Capture the cell that displays the provided text and extract its (x, y) central coordinate. 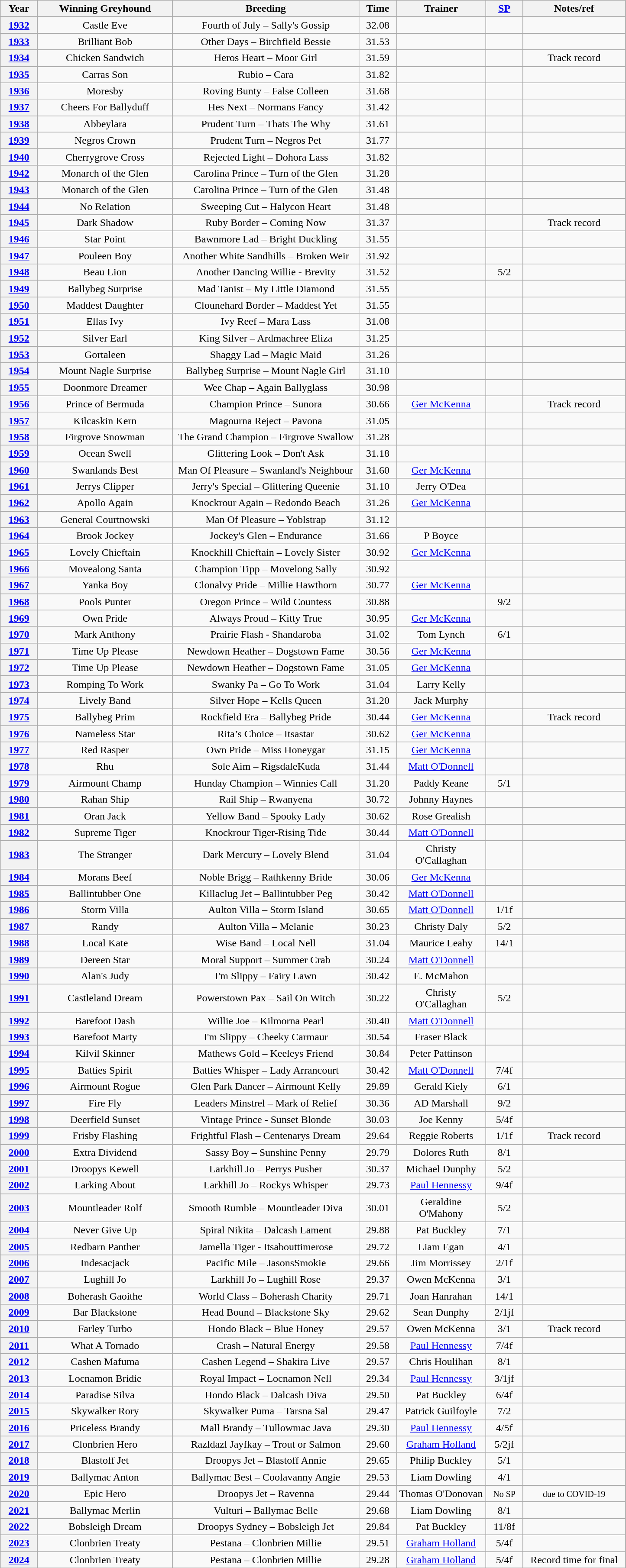
2016 (19, 1428)
1945 (19, 223)
Ivy Reef – Mara Lass (266, 322)
30.98 (378, 387)
29.66 (378, 1263)
Peter Pattinson (441, 1054)
Dark Mercury – Lovely Blend (266, 855)
Own Pride (105, 618)
Shaggy Lad – Magic Maid (266, 355)
2017 (19, 1444)
2007 (19, 1279)
Blastoff Jet (105, 1461)
SP (504, 9)
I'm Slippy – Cheeky Carmaur (266, 1037)
1954 (19, 371)
Rail Ship – Rwanyena (266, 800)
1953 (19, 355)
Bawnmore Lad – Bright Duckling (266, 239)
Farley Turbo (105, 1329)
Oran Jack (105, 816)
1963 (19, 519)
31.15 (378, 750)
1979 (19, 783)
Pouleen Boy (105, 256)
Chris Houlihan (441, 1362)
Droopys Kewell (105, 1169)
Cashen Legend – Shakira Live (266, 1362)
1955 (19, 387)
31.02 (378, 635)
Thomas O'Donovan (441, 1494)
Maurice Leahy (441, 943)
1996 (19, 1087)
Yanka Boy (105, 585)
1934 (19, 58)
Tom Lynch (441, 635)
29.68 (378, 1510)
30.77 (378, 585)
Man Of Pleasure – Swanland's Neighbour (266, 470)
Jerry's Special – Glittering Queenie (266, 487)
2014 (19, 1395)
1994 (19, 1054)
9/4f (504, 1185)
Mall Brandy – Tullowmac Java (266, 1428)
Cheers For Ballyduff (105, 107)
30.40 (378, 1020)
Boherash Gaoithe (105, 1296)
Jack Murphy (441, 700)
2004 (19, 1230)
31.60 (378, 470)
29.28 (378, 1560)
30.65 (378, 910)
Trainer (441, 9)
Firgrove Snowman (105, 437)
3/1jf (504, 1378)
1936 (19, 91)
E. McMahon (441, 976)
Locnamon Bridie (105, 1378)
Vintage Prince - Sunset Blonde (266, 1120)
1947 (19, 256)
Joan Hanrahan (441, 1296)
Spiral Nikita – Dalcash Lament (266, 1230)
Priceless Brandy (105, 1428)
1976 (19, 734)
Silver Earl (105, 338)
Geraldine O'Mahony (441, 1208)
29.47 (378, 1411)
Droopys Jet – Blastoff Annie (266, 1461)
2020 (19, 1494)
Fraser Black (441, 1037)
Chicken Sandwich (105, 58)
Wise Band – Local Nell (266, 943)
29.73 (378, 1185)
Batties Whisper – Lady Arrancourt (266, 1070)
1948 (19, 272)
2001 (19, 1169)
Mountleader Rolf (105, 1208)
29.72 (378, 1246)
Aulton Villa – Melanie (266, 926)
1978 (19, 767)
1972 (19, 668)
King Silver – Ardmachree Eliza (266, 338)
6/4f (504, 1395)
Paradise Silva (105, 1395)
1942 (19, 173)
30.95 (378, 618)
Indesacjack (105, 1263)
5/2jf (504, 1444)
30.56 (378, 651)
Rose Grealish (441, 816)
Liam Egan (441, 1246)
Willie Joe – Kilmorna Pearl (266, 1020)
1998 (19, 1120)
Beau Lion (105, 272)
Another White Sandhills – Broken Weir (266, 256)
Man Of Pleasure – Yoblstrap (266, 519)
1943 (19, 190)
Knockrour Again – Redondo Beach (266, 503)
Wee Chap – Again Ballyglass (266, 387)
Silver Hope – Kells Queen (266, 700)
Record time for final (574, 1560)
Frightful Flash – Centenarys Dream (266, 1136)
Skywalker Rory (105, 1411)
Philip Buckley (441, 1461)
1993 (19, 1037)
Knockhill Chieftain – Lovely Sister (266, 552)
2003 (19, 1208)
Patrick Guilfoyle (441, 1411)
Lughill Jo (105, 1279)
General Courtnowski (105, 519)
Brilliant Bob (105, 42)
29.88 (378, 1230)
Pools Punter (105, 602)
What A Tornado (105, 1345)
29.65 (378, 1461)
2009 (19, 1313)
Another Dancing Willie - Brevity (266, 272)
Killaclug Jet – Ballintubber Peg (266, 894)
7/2 (504, 1411)
Mount Nagle Surprise (105, 371)
Sean Dunphy (441, 1313)
1999 (19, 1136)
2/1f (504, 1263)
Cherrygrove Cross (105, 157)
1951 (19, 322)
Sassy Boy – Sunshine Penny (266, 1152)
Batties Spirit (105, 1070)
29.50 (378, 1395)
Razldazl Jayfkay – Trout or Salmon (266, 1444)
1989 (19, 959)
29.84 (378, 1526)
29.71 (378, 1296)
31.53 (378, 42)
30.03 (378, 1120)
1991 (19, 998)
1973 (19, 684)
1995 (19, 1070)
Ballybeg Surprise – Mount Nagle Girl (266, 371)
29.44 (378, 1494)
1982 (19, 832)
Aulton Villa – Storm Island (266, 910)
29.62 (378, 1313)
Jockey's Glen – Endurance (266, 536)
30.23 (378, 926)
2008 (19, 1296)
Morans Beef (105, 877)
Leaders Minstrel – Mark of Relief (266, 1103)
31.52 (378, 272)
1983 (19, 855)
29.60 (378, 1444)
1986 (19, 910)
1981 (19, 816)
1946 (19, 239)
1950 (19, 305)
Star Point (105, 239)
Winning Greyhound (105, 9)
31.18 (378, 453)
29.37 (378, 1279)
30.66 (378, 404)
Noble Brigg – Rathkenny Bride (266, 877)
1980 (19, 800)
11/8f (504, 1526)
due to COVID-19 (574, 1494)
31.42 (378, 107)
Larry Kelly (441, 684)
2023 (19, 1543)
Vulturi – Ballymac Belle (266, 1510)
Yellow Band – Spooky Lady (266, 816)
Larkhill Jo – Perrys Pusher (266, 1169)
Barefoot Dash (105, 1020)
Always Proud – Kitty True (266, 618)
Carras Son (105, 74)
2/1jf (504, 1313)
29.51 (378, 1543)
Hondo Black – Blue Honey (266, 1329)
Airmount Champ (105, 783)
1975 (19, 717)
Knockrour Tiger-Rising Tide (266, 832)
30.84 (378, 1054)
Swanky Pa – Go To Work (266, 684)
Jamella Tiger - Itsabouttimerose (266, 1246)
1935 (19, 74)
1988 (19, 943)
1985 (19, 894)
Head Bound – Blackstone Sky (266, 1313)
Oregon Prince – Wild Countess (266, 602)
29.89 (378, 1087)
2013 (19, 1378)
1938 (19, 124)
Clonbrien Hero (105, 1444)
7/1 (504, 1230)
29.79 (378, 1152)
Fourth of July – Sally's Gossip (266, 25)
Royal Impact – Locnamon Nell (266, 1378)
29.58 (378, 1345)
2000 (19, 1152)
Jerrys Clipper (105, 487)
Smooth Rumble – Mountleader Diva (266, 1208)
Rubio – Cara (266, 74)
Christy Daly (441, 926)
Ellas Ivy (105, 322)
Reggie Roberts (441, 1136)
Sweeping Cut – Halycon Heart (266, 206)
1971 (19, 651)
Prudent Turn – Negros Pet (266, 140)
30.36 (378, 1103)
Randy (105, 926)
31.25 (378, 338)
Airmount Rogue (105, 1087)
Rockfield Era – Ballybeg Pride (266, 717)
30.72 (378, 800)
Ballymac Merlin (105, 1510)
2015 (19, 1411)
1932 (19, 25)
Own Pride – Miss Honeygar (266, 750)
31.12 (378, 519)
1933 (19, 42)
1965 (19, 552)
Larkhill Jo – Lughill Rose (266, 1279)
Glen Park Dancer – Airmount Kelly (266, 1087)
2022 (19, 1526)
31.44 (378, 767)
Cashen Mafuma (105, 1362)
No Relation (105, 206)
Dark Shadow (105, 223)
31.37 (378, 223)
Paddy Keane (441, 783)
AD Marshall (441, 1103)
1937 (19, 107)
32.08 (378, 25)
Negros Crown (105, 140)
30.37 (378, 1169)
1959 (19, 453)
Droopys Sydney – Bobsleigh Jet (266, 1526)
Breeding (266, 9)
1968 (19, 602)
1940 (19, 157)
Ballybeg Prim (105, 717)
The Grand Champion – Firgrove Swallow (266, 437)
1956 (19, 404)
Red Rasper (105, 750)
1992 (19, 1020)
30.54 (378, 1037)
2002 (19, 1185)
Year (19, 9)
31.77 (378, 140)
Movealong Santa (105, 569)
1960 (19, 470)
Kilvil Skinner (105, 1054)
Epic Hero (105, 1494)
Rita’s Choice – Itsastar (266, 734)
Hunday Champion – Winnies Call (266, 783)
World Class – Boherash Charity (266, 1296)
1949 (19, 289)
1990 (19, 976)
Bobsleigh Dream (105, 1526)
Jim Morrissey (441, 1263)
Pacific Mile – JasonsSmokie (266, 1263)
The Stranger (105, 855)
Local Kate (105, 943)
Never Give Up (105, 1230)
Champion Prince – Sunora (266, 404)
1944 (19, 206)
Mathews Gold – Keeleys Friend (266, 1054)
Mad Tanist – My Little Diamond (266, 289)
29.64 (378, 1136)
2011 (19, 1345)
Kilcaskin Kern (105, 420)
Michael Dunphy (441, 1169)
Prairie Flash - Shandaroba (266, 635)
Maddest Daughter (105, 305)
Rahan Ship (105, 800)
Supreme Tiger (105, 832)
Roving Bunty – False Colleen (266, 91)
2019 (19, 1477)
2005 (19, 1246)
Time (378, 9)
Ballymac Anton (105, 1477)
Sole Aim – RigsdaleKuda (266, 767)
Redbarn Panther (105, 1246)
1966 (19, 569)
1964 (19, 536)
1957 (19, 420)
4/5f (504, 1428)
Joe Kenny (441, 1120)
Swanlands Best (105, 470)
2012 (19, 1362)
Gerald Kiely (441, 1087)
31.68 (378, 91)
Droopys Jet – Ravenna (266, 1494)
Deerfield Sunset (105, 1120)
Castleland Dream (105, 998)
29.30 (378, 1428)
31.08 (378, 322)
Heros Heart – Moor Girl (266, 58)
31.61 (378, 124)
Clonalvy Pride – Millie Hawthorn (266, 585)
Nameless Star (105, 734)
29.53 (378, 1477)
Doonmore Dreamer (105, 387)
Prudent Turn – Thats The Why (266, 124)
31.66 (378, 536)
Magourna Reject – Pavona (266, 420)
Moresby (105, 91)
Frisby Flashing (105, 1136)
29.34 (378, 1378)
Larking About (105, 1185)
1962 (19, 503)
1939 (19, 140)
1984 (19, 877)
Dolores Ruth (441, 1152)
Fire Fly (105, 1103)
Ruby Border – Coming Now (266, 223)
Gortaleen (105, 355)
Lively Band (105, 700)
Rejected Light – Dohora Lass (266, 157)
Ocean Swell (105, 453)
1952 (19, 338)
Glittering Look – Don't Ask (266, 453)
Prince of Bermuda (105, 404)
Ballymac Best – Coolavanny Angie (266, 1477)
Dereen Star (105, 959)
30.24 (378, 959)
Crash – Natural Energy (266, 1345)
Skywalker Puma – Tarsna Sal (266, 1411)
Bar Blackstone (105, 1313)
30.06 (378, 877)
2021 (19, 1510)
2018 (19, 1461)
Brook Jockey (105, 536)
Barefoot Marty (105, 1037)
1977 (19, 750)
Ballintubber One (105, 894)
Romping To Work (105, 684)
1997 (19, 1103)
Johnny Haynes (441, 800)
Other Days – Birchfield Bessie (266, 42)
Notes/ref (574, 9)
Storm Villa (105, 910)
No SP (504, 1494)
Mark Anthony (105, 635)
1987 (19, 926)
2024 (19, 1560)
1961 (19, 487)
Clounehard Border – Maddest Yet (266, 305)
Powerstown Pax – Sail On Witch (266, 998)
2006 (19, 1263)
1970 (19, 635)
30.22 (378, 998)
Hes Next – Normans Fancy (266, 107)
Champion Tipp – Movelong Sally (266, 569)
2010 (19, 1329)
30.01 (378, 1208)
P Boyce (441, 536)
Apollo Again (105, 503)
1974 (19, 700)
Extra Dividend (105, 1152)
Moral Support – Summer Crab (266, 959)
Alan's Judy (105, 976)
1967 (19, 585)
Lovely Chieftain (105, 552)
31.92 (378, 256)
Larkhill Jo – Rockys Whisper (266, 1185)
Ballybeg Surprise (105, 289)
I'm Slippy – Fairy Lawn (266, 976)
31.59 (378, 58)
Jerry O'Dea (441, 487)
Hondo Black – Dalcash Diva (266, 1395)
Abbeylara (105, 124)
Rhu (105, 767)
1969 (19, 618)
30.88 (378, 602)
1958 (19, 437)
Castle Eve (105, 25)
